Find where the given text appears and provide that cell's center as (x, y) coordinate. 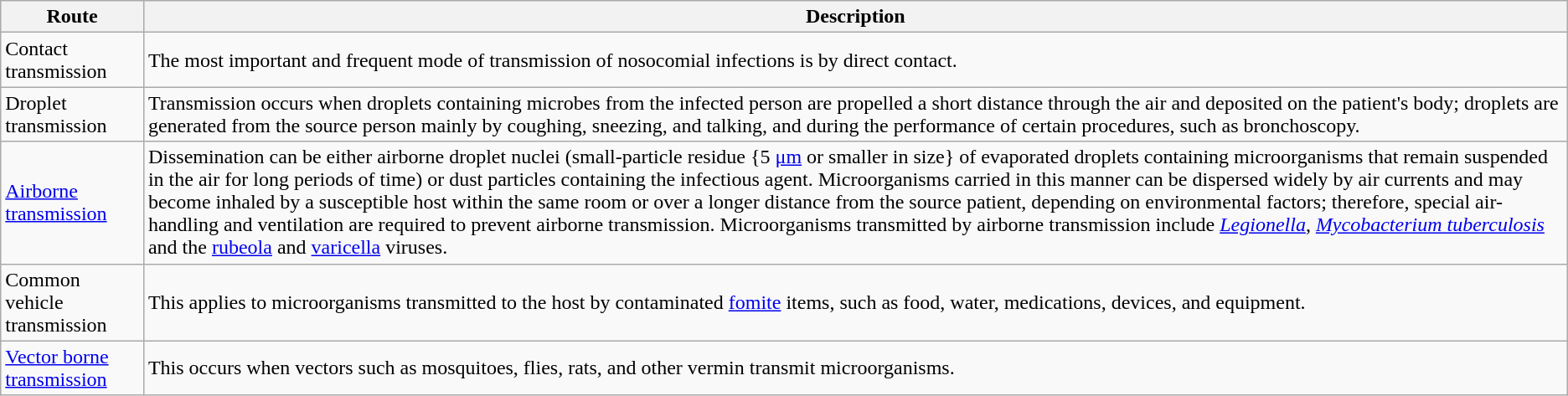
The most important and frequent mode of transmission of nosocomial infections is by direct contact. (855, 60)
This occurs when vectors such as mosquitoes, flies, rats, and other vermin transmit microorganisms. (855, 368)
Droplet transmission (72, 114)
Common vehicle transmission (72, 302)
Vector borne transmission (72, 368)
Route (72, 17)
Airborne transmission (72, 203)
This applies to microorganisms transmitted to the host by contaminated fomite items, such as food, water, medications, devices, and equipment. (855, 302)
Description (855, 17)
Contact transmission (72, 60)
